Extract the (X, Y) coordinate from the center of the cell holding the provided text.  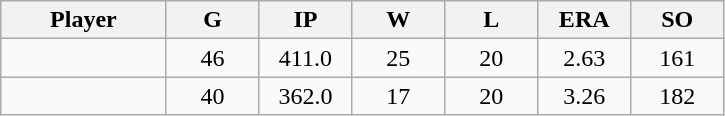
ERA (584, 20)
362.0 (306, 96)
IP (306, 20)
2.63 (584, 58)
182 (678, 96)
17 (398, 96)
Player (84, 20)
411.0 (306, 58)
161 (678, 58)
40 (212, 96)
3.26 (584, 96)
G (212, 20)
W (398, 20)
46 (212, 58)
L (492, 20)
25 (398, 58)
SO (678, 20)
